Determine the (x, y) coordinate at the center of the cell enclosing the given text.  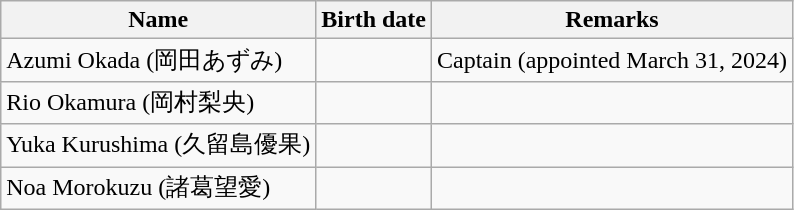
Azumi Okada (岡田あずみ) (158, 60)
Birth date (374, 20)
Captain (appointed March 31, 2024) (612, 60)
Name (158, 20)
Yuka Kurushima (久留島優果) (158, 146)
Rio Okamura (岡村梨央) (158, 102)
Noa Morokuzu (諸葛望愛) (158, 188)
Remarks (612, 20)
